Return the (x, y) coordinate for the center point of the cell that contains the specified text.  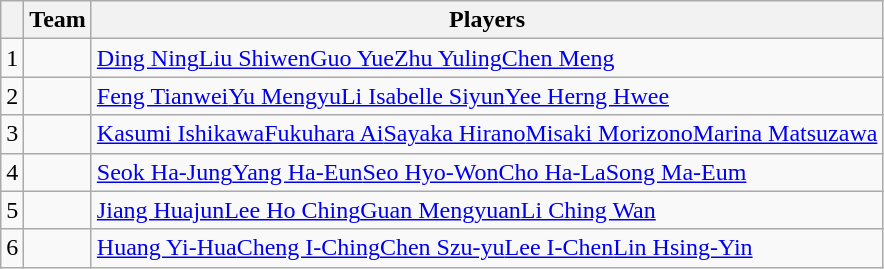
4 (12, 172)
6 (12, 248)
Jiang HuajunLee Ho ChingGuan MengyuanLi Ching Wan (487, 210)
Team (58, 20)
5 (12, 210)
Feng TianweiYu MengyuLi Isabelle SiyunYee Herng Hwee (487, 96)
Huang Yi-HuaCheng I-ChingChen Szu-yuLee I-ChenLin Hsing-Yin (487, 248)
2 (12, 96)
Seok Ha-JungYang Ha-EunSeo Hyo-WonCho Ha-LaSong Ma-Eum (487, 172)
Ding NingLiu ShiwenGuo YueZhu YulingChen Meng (487, 58)
Players (487, 20)
3 (12, 134)
1 (12, 58)
Kasumi IshikawaFukuhara AiSayaka HiranoMisaki MorizonoMarina Matsuzawa (487, 134)
